Determine the (x, y) coordinate at the center of the cell enclosing the given text.  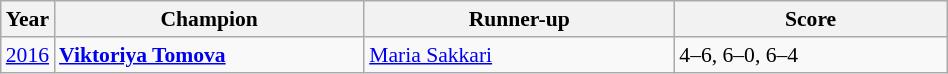
Year (28, 19)
Runner-up (519, 19)
2016 (28, 55)
4–6, 6–0, 6–4 (810, 55)
Maria Sakkari (519, 55)
Champion (209, 19)
Score (810, 19)
Viktoriya Tomova (209, 55)
